Search for the cell housing the specified text and yield its [x, y] center coordinate. 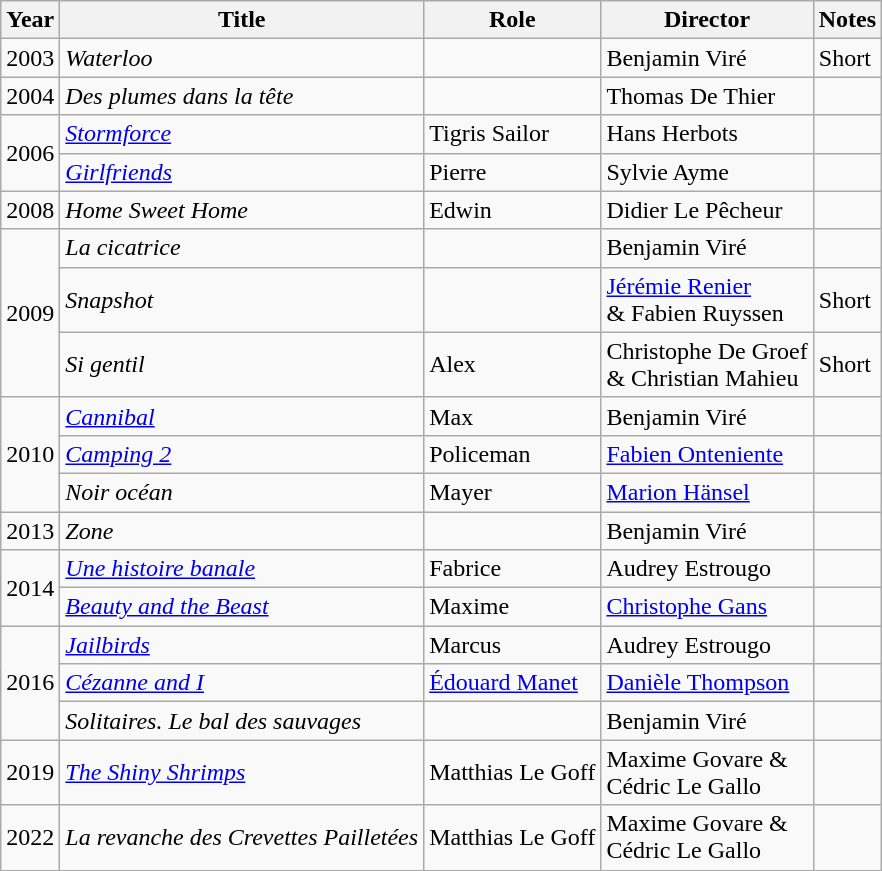
Zone [242, 531]
Hans Herbots [707, 134]
Max [512, 416]
2010 [30, 454]
Director [707, 20]
Pierre [512, 172]
Noir océan [242, 492]
Cannibal [242, 416]
2008 [30, 210]
Role [512, 20]
Edwin [512, 210]
Notes [847, 20]
Alex [512, 364]
Girlfriends [242, 172]
Didier Le Pêcheur [707, 210]
Jérémie Renier & Fabien Ruyssen [707, 300]
The Shiny Shrimps [242, 772]
Christophe Gans [707, 607]
Marcus [512, 645]
2014 [30, 588]
Marion Hänsel [707, 492]
Home Sweet Home [242, 210]
Danièle Thompson [707, 683]
Cézanne and I [242, 683]
2019 [30, 772]
Snapshot [242, 300]
La cicatrice [242, 248]
Stormforce [242, 134]
Solitaires. Le bal des sauvages [242, 721]
2016 [30, 683]
2022 [30, 838]
2006 [30, 153]
Édouard Manet [512, 683]
Jailbirds [242, 645]
Camping 2 [242, 454]
2004 [30, 96]
2003 [30, 58]
Mayer [512, 492]
Une histoire banale [242, 569]
2009 [30, 313]
2013 [30, 531]
Christophe De Groef & Christian Mahieu [707, 364]
Tigris Sailor [512, 134]
Fabien Onteniente [707, 454]
Si gentil [242, 364]
Thomas De Thier [707, 96]
Waterloo [242, 58]
Policeman [512, 454]
Year [30, 20]
Fabrice [512, 569]
Maxime [512, 607]
Des plumes dans la tête [242, 96]
Sylvie Ayme [707, 172]
Beauty and the Beast [242, 607]
Title [242, 20]
La revanche des Crevettes Pailletées [242, 838]
